Find where the given text appears and provide that cell's center as [x, y] coordinate. 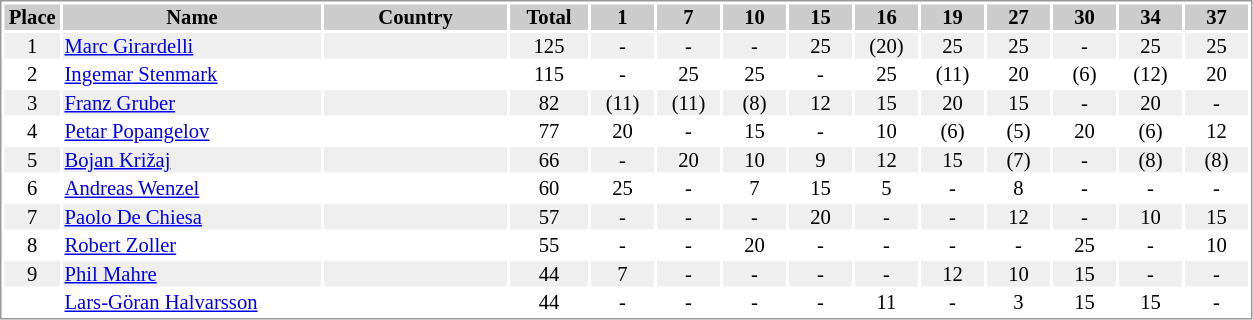
27 [1018, 17]
Marc Girardelli [192, 46]
Paolo De Chiesa [192, 217]
60 [549, 189]
Name [192, 17]
125 [549, 46]
Country [416, 17]
(12) [1150, 75]
57 [549, 217]
Ingemar Stenmark [192, 75]
(20) [886, 46]
4 [32, 131]
Andreas Wenzel [192, 189]
11 [886, 303]
Lars-Göran Halvarsson [192, 303]
30 [1084, 17]
Total [549, 17]
82 [549, 103]
77 [549, 131]
Robert Zoller [192, 245]
(7) [1018, 160]
34 [1150, 17]
Bojan Križaj [192, 160]
Phil Mahre [192, 274]
(5) [1018, 131]
16 [886, 17]
Franz Gruber [192, 103]
Petar Popangelov [192, 131]
6 [32, 189]
Place [32, 17]
66 [549, 160]
19 [952, 17]
37 [1216, 17]
55 [549, 245]
115 [549, 75]
2 [32, 75]
